Determine the [x, y] coordinate at the center of the cell enclosing the given text.  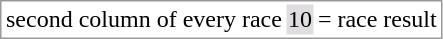
second column of every race [144, 19]
= race result [377, 19]
10 [300, 19]
